Determine the [x, y] coordinate at the center of the cell enclosing the given text.  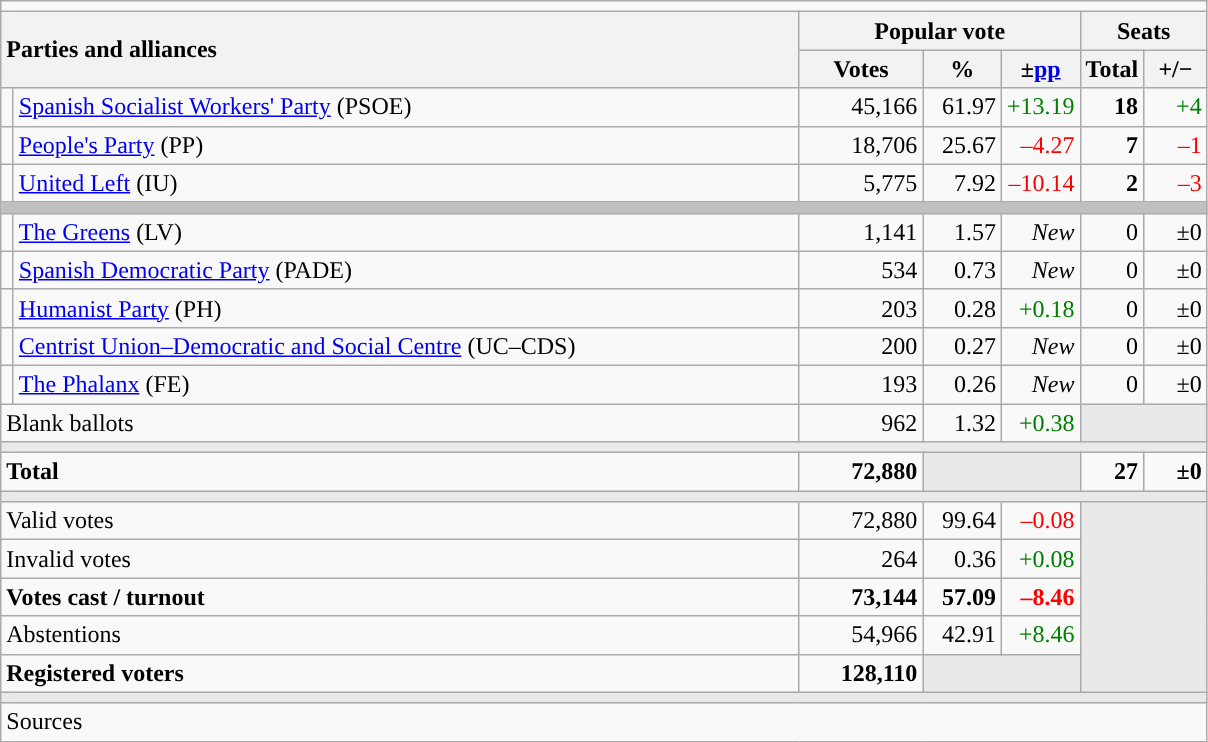
73,144 [861, 597]
–4.27 [1040, 145]
18 [1112, 107]
+0.18 [1040, 308]
+/− [1176, 69]
% [962, 69]
–10.14 [1040, 183]
Registered voters [400, 673]
+13.19 [1040, 107]
Parties and alliances [400, 50]
–1 [1176, 145]
Sources [604, 722]
Valid votes [400, 521]
Humanist Party (PH) [406, 308]
Spanish Democratic Party (PADE) [406, 270]
+0.08 [1040, 559]
42.91 [962, 635]
200 [861, 346]
0.27 [962, 346]
0.73 [962, 270]
54,966 [861, 635]
People's Party (PP) [406, 145]
Blank ballots [400, 423]
5,775 [861, 183]
+0.38 [1040, 423]
25.67 [962, 145]
18,706 [861, 145]
Votes [861, 69]
99.64 [962, 521]
Votes cast / turnout [400, 597]
61.97 [962, 107]
1,141 [861, 232]
Abstentions [400, 635]
Invalid votes [400, 559]
45,166 [861, 107]
0.26 [962, 384]
2 [1112, 183]
Centrist Union–Democratic and Social Centre (UC–CDS) [406, 346]
Popular vote [940, 31]
0.28 [962, 308]
534 [861, 270]
57.09 [962, 597]
–3 [1176, 183]
The Greens (LV) [406, 232]
962 [861, 423]
128,110 [861, 673]
1.57 [962, 232]
Spanish Socialist Workers' Party (PSOE) [406, 107]
264 [861, 559]
Seats [1144, 31]
–8.46 [1040, 597]
203 [861, 308]
1.32 [962, 423]
0.36 [962, 559]
7 [1112, 145]
7.92 [962, 183]
27 [1112, 472]
–0.08 [1040, 521]
193 [861, 384]
United Left (IU) [406, 183]
+4 [1176, 107]
+8.46 [1040, 635]
±pp [1040, 69]
The Phalanx (FE) [406, 384]
